Locate the cell with the specified text and output its [X, Y] center coordinate. 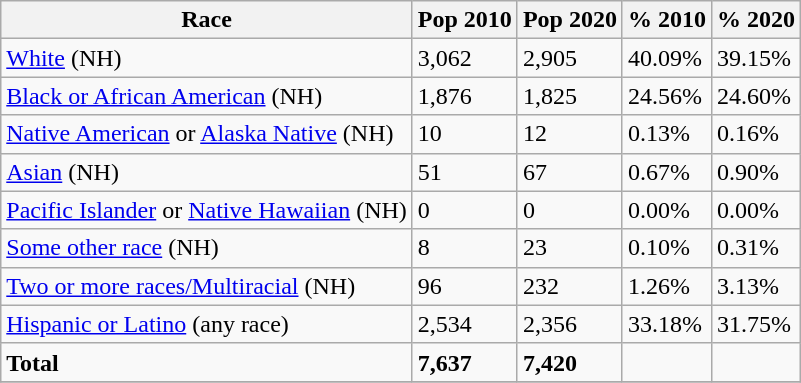
1,825 [570, 96]
Total [207, 362]
39.15% [756, 58]
Hispanic or Latino (any race) [207, 324]
1.26% [666, 286]
12 [570, 134]
3,062 [464, 58]
23 [570, 248]
0.16% [756, 134]
0.90% [756, 172]
2,534 [464, 324]
Pacific Islander or Native Hawaiian (NH) [207, 210]
40.09% [666, 58]
0.31% [756, 248]
31.75% [756, 324]
7,637 [464, 362]
Asian (NH) [207, 172]
2,905 [570, 58]
96 [464, 286]
24.60% [756, 96]
51 [464, 172]
Native American or Alaska Native (NH) [207, 134]
24.56% [666, 96]
Pop 2010 [464, 20]
% 2020 [756, 20]
White (NH) [207, 58]
1,876 [464, 96]
0.13% [666, 134]
Black or African American (NH) [207, 96]
% 2010 [666, 20]
Pop 2020 [570, 20]
7,420 [570, 362]
33.18% [666, 324]
Some other race (NH) [207, 248]
10 [464, 134]
67 [570, 172]
2,356 [570, 324]
8 [464, 248]
0.10% [666, 248]
0.67% [666, 172]
3.13% [756, 286]
Race [207, 20]
232 [570, 286]
Two or more races/Multiracial (NH) [207, 286]
